Return the (X, Y) coordinate for the center point of the cell that contains the specified text.  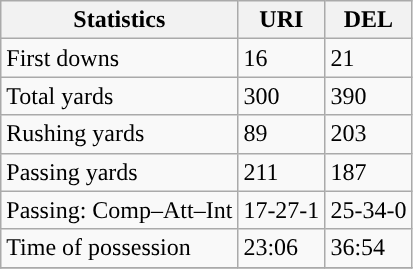
DEL (368, 20)
21 (368, 58)
16 (282, 58)
23:06 (282, 248)
Passing yards (120, 172)
17-27-1 (282, 210)
Passing: Comp–Att–Int (120, 210)
Rushing yards (120, 134)
25-34-0 (368, 210)
211 (282, 172)
36:54 (368, 248)
390 (368, 96)
203 (368, 134)
Statistics (120, 20)
89 (282, 134)
First downs (120, 58)
Time of possession (120, 248)
187 (368, 172)
Total yards (120, 96)
300 (282, 96)
URI (282, 20)
